Pinpoint the cell where the given text exists, returning its (X, Y) midpoint coordinate. 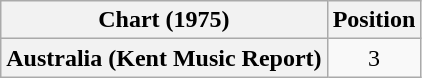
Position (374, 20)
Australia (Kent Music Report) (164, 58)
Chart (1975) (164, 20)
3 (374, 58)
